Return (X, Y) of the center of cell containing provided text 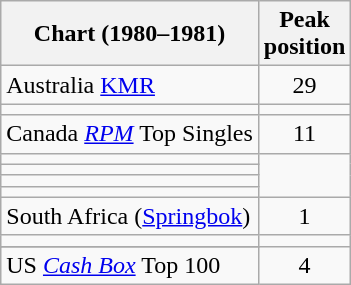
29 (304, 85)
US Cash Box Top 100 (130, 265)
Peakposition (304, 34)
South Africa (Springbok) (130, 216)
1 (304, 216)
Australia KMR (130, 85)
Canada RPM Top Singles (130, 134)
4 (304, 265)
Chart (1980–1981) (130, 34)
11 (304, 134)
